Locate the cell with the specified text and output its [x, y] center coordinate. 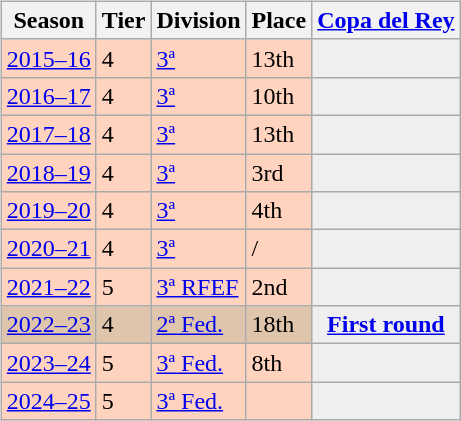
First round [386, 325]
2nd [279, 287]
Copa del Rey [386, 20]
2023–24 [48, 363]
Season [48, 20]
2017–18 [48, 134]
2016–17 [48, 96]
/ [279, 249]
Tier [124, 20]
2022–23 [48, 325]
2015–16 [48, 58]
3ª RFEF [198, 287]
Place [279, 20]
2ª Fed. [198, 325]
2019–20 [48, 211]
2024–25 [48, 401]
10th [279, 96]
3rd [279, 173]
Division [198, 20]
4th [279, 211]
2018–19 [48, 173]
2020–21 [48, 249]
18th [279, 325]
2021–22 [48, 287]
8th [279, 363]
